From the cell containing the given text, extract its center point as [x, y] coordinate. 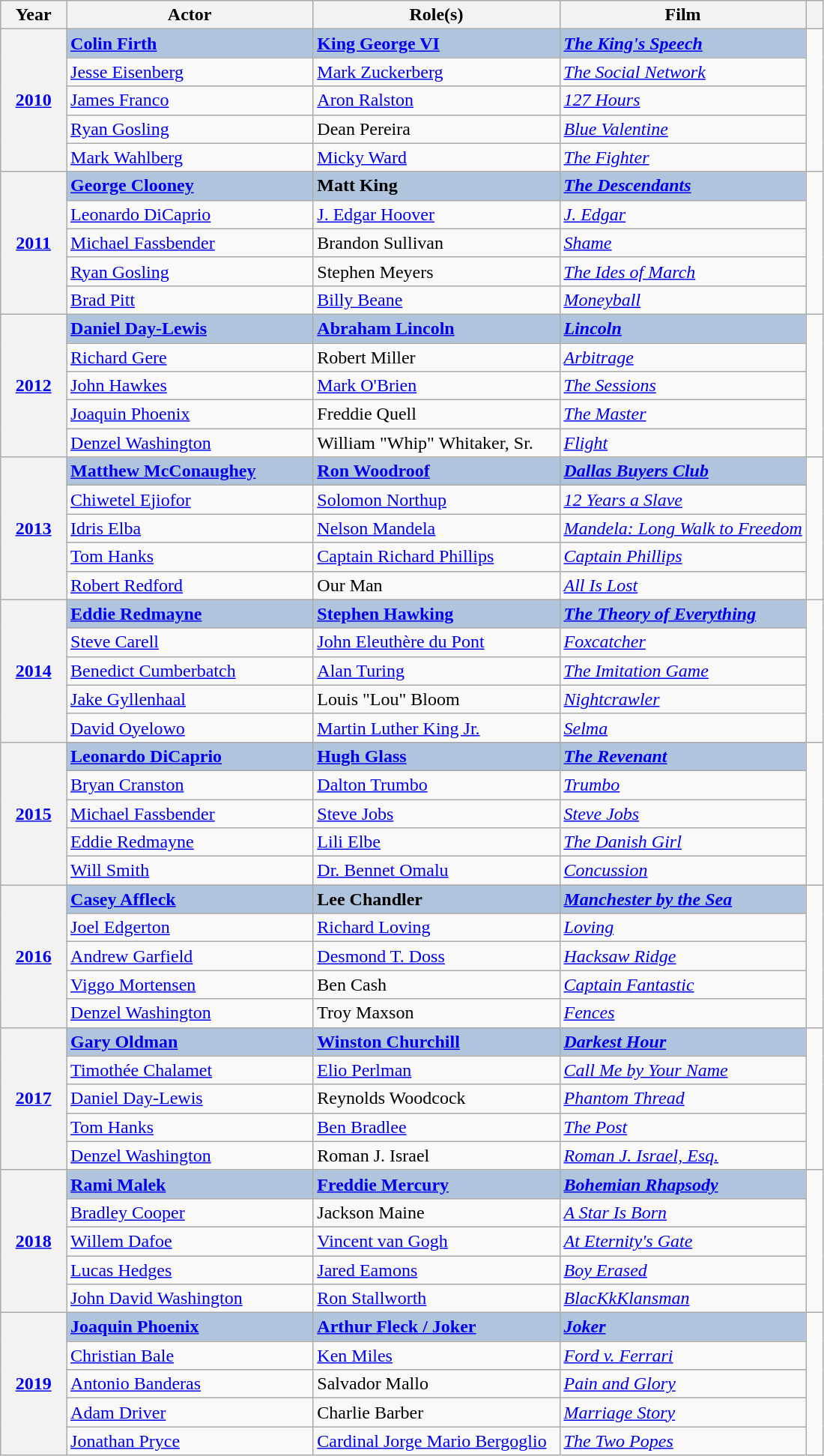
Captain Richard Phillips [436, 557]
The Danish Girl [683, 842]
2015 [34, 813]
The Ides of March [683, 271]
Matt King [436, 186]
The Post [683, 1127]
Chiwetel Ejiofor [190, 500]
Call Me by Your Name [683, 1070]
Our Man [436, 585]
Hacksaw Ridge [683, 956]
Roman J. Israel [436, 1156]
Role(s) [436, 15]
127 Hours [683, 100]
Adam Driver [190, 1413]
Aron Ralston [436, 100]
James Franco [190, 100]
Cardinal Jorge Mario Bergoglio [436, 1441]
Foxcatcher [683, 642]
Manchester by the Sea [683, 899]
Ben Bradlee [436, 1127]
Nelson Mandela [436, 528]
Lucas Hedges [190, 1270]
J. Edgar Hoover [436, 214]
William "Whip" Whitaker, Sr. [436, 443]
The Revenant [683, 756]
Winston Churchill [436, 1042]
Bryan Cranston [190, 785]
The Sessions [683, 386]
At Eternity's Gate [683, 1241]
Pain and Glory [683, 1384]
Mark O'Brien [436, 386]
2014 [34, 671]
The Theory of Everything [683, 614]
Jake Gyllenhaal [190, 699]
David Oyelowo [190, 728]
John Hawkes [190, 386]
Brandon Sullivan [436, 243]
Richard Loving [436, 928]
John David Washington [190, 1299]
Lincoln [683, 328]
2016 [34, 956]
Joker [683, 1327]
Lili Elbe [436, 842]
2018 [34, 1241]
2013 [34, 528]
Richard Gere [190, 357]
Shame [683, 243]
Nightcrawler [683, 699]
Bradley Cooper [190, 1212]
Solomon Northup [436, 500]
Fences [683, 1013]
Billy Beane [436, 300]
The Social Network [683, 72]
The Imitation Game [683, 671]
Vincent van Gogh [436, 1241]
Salvador Mallo [436, 1384]
12 Years a Slave [683, 500]
Roman J. Israel, Esq. [683, 1156]
Jared Eamons [436, 1270]
Louis "Lou" Bloom [436, 699]
Ford v. Ferrari [683, 1356]
Desmond T. Doss [436, 956]
Film [683, 15]
Concussion [683, 871]
Captain Phillips [683, 557]
Dean Pereira [436, 129]
2019 [34, 1384]
Dalton Trumbo [436, 785]
Moneyball [683, 300]
Phantom Thread [683, 1099]
The Fighter [683, 157]
Jesse Eisenberg [190, 72]
Elio Perlman [436, 1070]
The King's Speech [683, 43]
A Star Is Born [683, 1212]
Marriage Story [683, 1413]
Freddie Mercury [436, 1184]
Benedict Cumberbatch [190, 671]
2017 [34, 1099]
Willem Dafoe [190, 1241]
Will Smith [190, 871]
Loving [683, 928]
All Is Lost [683, 585]
Ken Miles [436, 1356]
Colin Firth [190, 43]
Boy Erased [683, 1270]
Jonathan Pryce [190, 1441]
Selma [683, 728]
Arthur Fleck / Joker [436, 1327]
Stephen Hawking [436, 614]
Matthew McConaughey [190, 471]
Antonio Banderas [190, 1384]
Actor [190, 15]
Christian Bale [190, 1356]
Robert Redford [190, 585]
Micky Ward [436, 157]
Charlie Barber [436, 1413]
Reynolds Woodcock [436, 1099]
Andrew Garfield [190, 956]
Timothée Chalamet [190, 1070]
Martin Luther King Jr. [436, 728]
Mark Wahlberg [190, 157]
Blue Valentine [683, 129]
The Descendants [683, 186]
Ron Stallworth [436, 1299]
Steve Carell [190, 642]
Alan Turing [436, 671]
George Clooney [190, 186]
Bohemian Rhapsody [683, 1184]
2012 [34, 385]
Ron Woodroof [436, 471]
Lee Chandler [436, 899]
Gary Oldman [190, 1042]
Dr. Bennet Omalu [436, 871]
The Master [683, 414]
Rami Malek [190, 1184]
King George VI [436, 43]
Ben Cash [436, 985]
Mark Zuckerberg [436, 72]
John Eleuthère du Pont [436, 642]
Freddie Quell [436, 414]
Darkest Hour [683, 1042]
Viggo Mortensen [190, 985]
2011 [34, 243]
Joel Edgerton [190, 928]
Brad Pitt [190, 300]
Abraham Lincoln [436, 328]
Captain Fantastic [683, 985]
Flight [683, 443]
Troy Maxson [436, 1013]
Trumbo [683, 785]
J. Edgar [683, 214]
Casey Affleck [190, 899]
Idris Elba [190, 528]
Hugh Glass [436, 756]
BlacKkKlansman [683, 1299]
The Two Popes [683, 1441]
Jackson Maine [436, 1212]
Arbitrage [683, 357]
Mandela: Long Walk to Freedom [683, 528]
Stephen Meyers [436, 271]
2010 [34, 100]
Dallas Buyers Club [683, 471]
Year [34, 15]
Robert Miller [436, 357]
